Return [X, Y] of the center of cell containing provided text 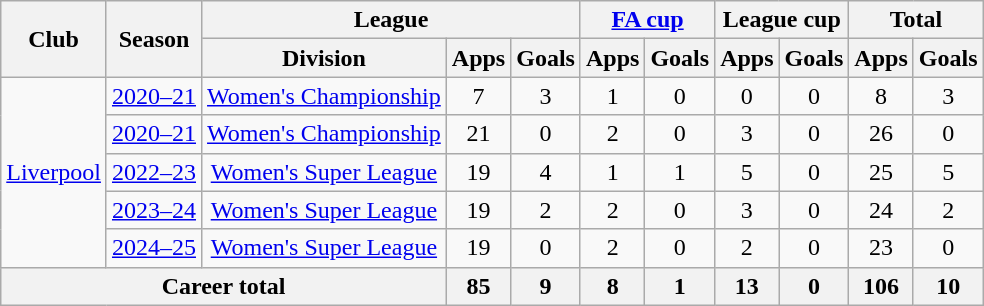
Season [154, 39]
7 [478, 96]
2024–25 [154, 248]
2022–23 [154, 172]
25 [881, 172]
24 [881, 210]
85 [478, 286]
League cup [782, 20]
13 [747, 286]
21 [478, 134]
Club [54, 39]
Division [324, 58]
10 [948, 286]
4 [546, 172]
26 [881, 134]
Liverpool [54, 172]
League [392, 20]
Career total [224, 286]
106 [881, 286]
9 [546, 286]
2023–24 [154, 210]
Total [916, 20]
23 [881, 248]
FA cup [647, 20]
